Provide the (x, y) coordinate of the cell's center where the given text is located.  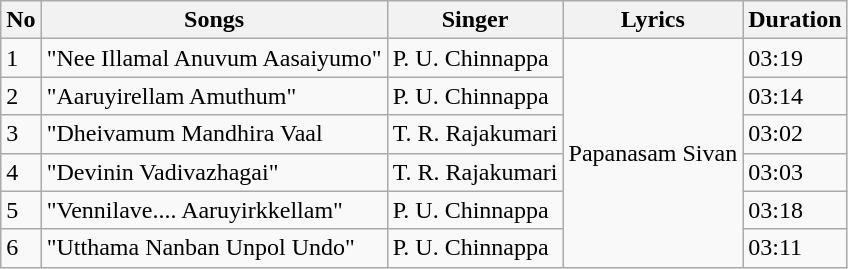
Singer (475, 20)
1 (21, 58)
4 (21, 172)
3 (21, 134)
03:11 (795, 248)
03:14 (795, 96)
Songs (214, 20)
Duration (795, 20)
"Dheivamum Mandhira Vaal (214, 134)
03:03 (795, 172)
"Devinin Vadivazhagai" (214, 172)
No (21, 20)
"Vennilave.... Aaruyirkkellam" (214, 210)
Papanasam Sivan (653, 153)
6 (21, 248)
"Nee Illamal Anuvum Aasaiyumo" (214, 58)
Lyrics (653, 20)
03:18 (795, 210)
"Utthama Nanban Unpol Undo" (214, 248)
"Aaruyirellam Amuthum" (214, 96)
5 (21, 210)
2 (21, 96)
03:02 (795, 134)
03:19 (795, 58)
